Capture the cell that displays the provided text and extract its (X, Y) central coordinate. 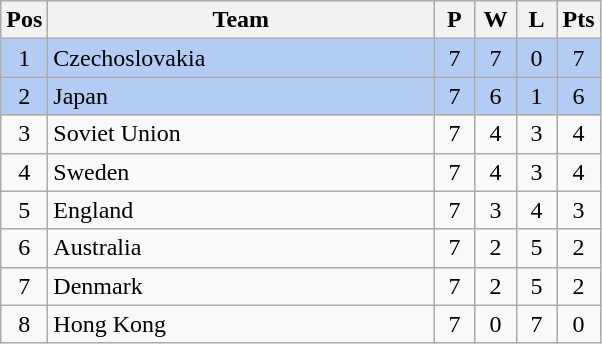
P (454, 20)
Czechoslovakia (241, 58)
L (536, 20)
Team (241, 20)
Soviet Union (241, 134)
Japan (241, 96)
England (241, 210)
Hong Kong (241, 324)
Pos (24, 20)
Australia (241, 248)
W (496, 20)
Pts (578, 20)
Sweden (241, 172)
Denmark (241, 286)
8 (24, 324)
